Detect which cell encompasses the target text, then output its [x, y] center coordinate. 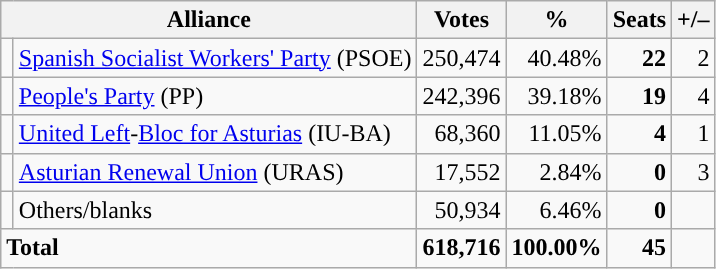
68,360 [462, 134]
100.00% [556, 248]
2 [694, 58]
17,552 [462, 172]
1 [694, 134]
250,474 [462, 58]
Alliance [209, 20]
50,934 [462, 210]
22 [639, 58]
19 [639, 96]
+/– [694, 20]
3 [694, 172]
% [556, 20]
11.05% [556, 134]
United Left-Bloc for Asturias (IU-BA) [215, 134]
2.84% [556, 172]
Asturian Renewal Union (URAS) [215, 172]
242,396 [462, 96]
618,716 [462, 248]
39.18% [556, 96]
Spanish Socialist Workers' Party (PSOE) [215, 58]
People's Party (PP) [215, 96]
6.46% [556, 210]
Seats [639, 20]
45 [639, 248]
40.48% [556, 58]
Others/blanks [215, 210]
Total [209, 248]
Votes [462, 20]
